Capture the cell that displays the provided text and extract its (X, Y) central coordinate. 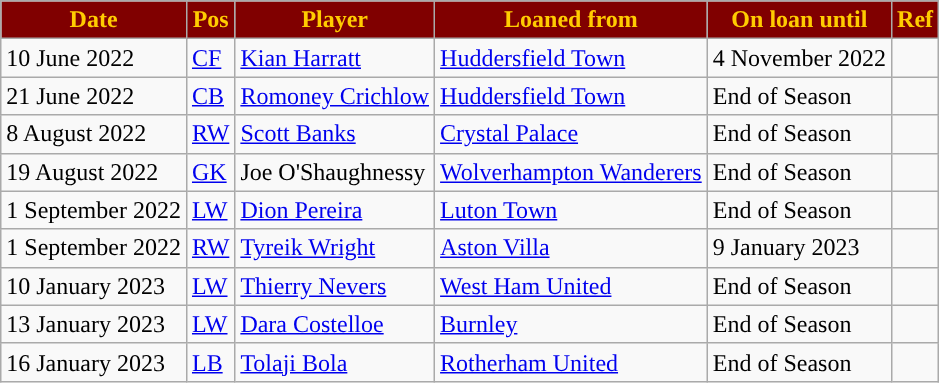
8 August 2022 (94, 134)
Joe O'Shaughnessy (335, 172)
Dion Pereira (335, 210)
CF (210, 58)
10 June 2022 (94, 58)
19 August 2022 (94, 172)
Tyreik Wright (335, 248)
West Ham United (572, 286)
Romoney Crichlow (335, 96)
13 January 2023 (94, 324)
Scott Banks (335, 134)
16 January 2023 (94, 362)
Loaned from (572, 20)
On loan until (799, 20)
Tolaji Bola (335, 362)
Date (94, 20)
Crystal Palace (572, 134)
Kian Harratt (335, 58)
Wolverhampton Wanderers (572, 172)
Thierry Nevers (335, 286)
Rotherham United (572, 362)
Luton Town (572, 210)
Aston Villa (572, 248)
Dara Costelloe (335, 324)
Ref (916, 20)
GK (210, 172)
9 January 2023 (799, 248)
LB (210, 362)
Pos (210, 20)
CB (210, 96)
21 June 2022 (94, 96)
4 November 2022 (799, 58)
10 January 2023 (94, 286)
Burnley (572, 324)
Player (335, 20)
